Provide the [x, y] coordinate of the cell's center where the given text is located.  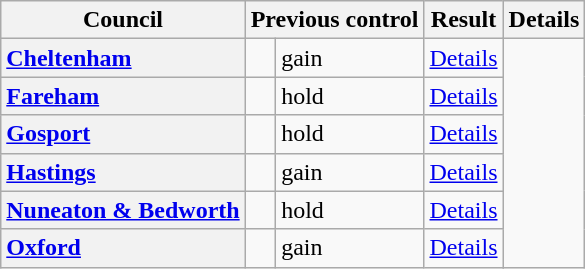
Fareham [123, 96]
Cheltenham [123, 58]
Hastings [123, 172]
Oxford [123, 248]
Gosport [123, 134]
Result [464, 20]
Nuneaton & Bedworth [123, 210]
Council [123, 20]
Previous control [334, 20]
